Find where the given text appears and provide that cell's center as (x, y) coordinate. 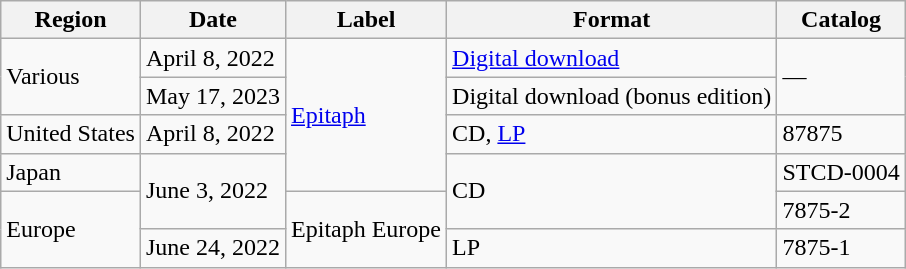
Label (366, 20)
Japan (71, 172)
Europe (71, 229)
May 17, 2023 (212, 96)
Digital download (bonus edition) (612, 96)
United States (71, 134)
CD (612, 191)
Date (212, 20)
Various (71, 77)
7875-1 (841, 248)
Epitaph (366, 115)
7875-2 (841, 210)
June 24, 2022 (212, 248)
STCD-0004 (841, 172)
— (841, 77)
Region (71, 20)
CD, LP (612, 134)
Format (612, 20)
Epitaph Europe (366, 229)
Digital download (612, 58)
June 3, 2022 (212, 191)
87875 (841, 134)
LP (612, 248)
Catalog (841, 20)
